Return the (X, Y) coordinate for the center point of the cell that contains the specified text.  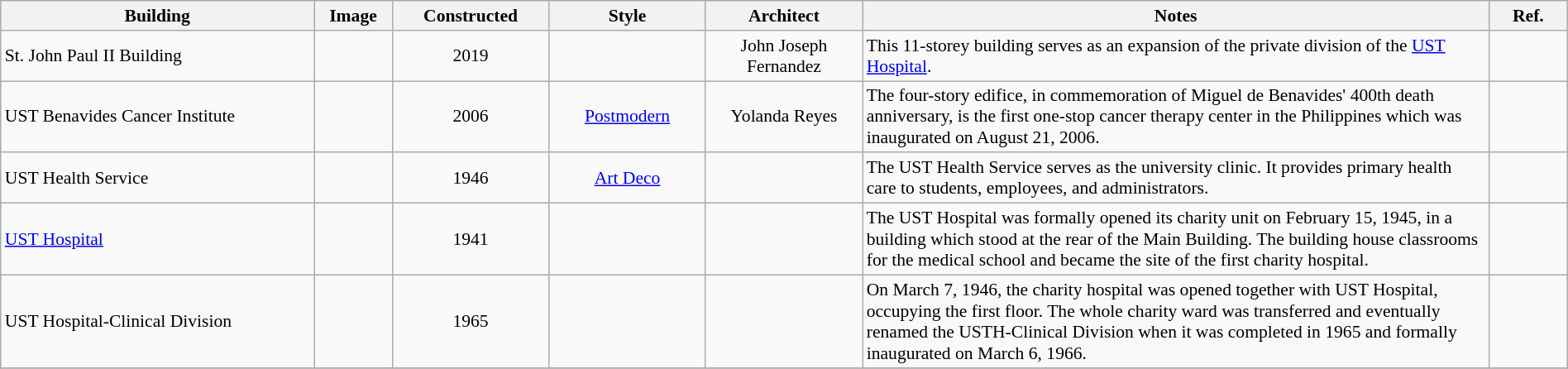
UST Hospital-Clinical Division (157, 321)
This 11-storey building serves as an expansion of the private division of the UST Hospital. (1176, 56)
John Joseph Fernandez (784, 56)
Image (354, 16)
The UST Health Service serves as the university clinic. It provides primary health care to students, employees, and administrators. (1176, 179)
Yolanda Reyes (784, 117)
St. John Paul II Building (157, 56)
1965 (470, 321)
Ref. (1528, 16)
Style (627, 16)
UST Health Service (157, 179)
1941 (470, 240)
2019 (470, 56)
UST Hospital (157, 240)
Notes (1176, 16)
Building (157, 16)
UST Benavides Cancer Institute (157, 117)
1946 (470, 179)
2006 (470, 117)
Architect (784, 16)
Postmodern (627, 117)
Constructed (470, 16)
Art Deco (627, 179)
